Detect which cell encompasses the target text, then output its [X, Y] center coordinate. 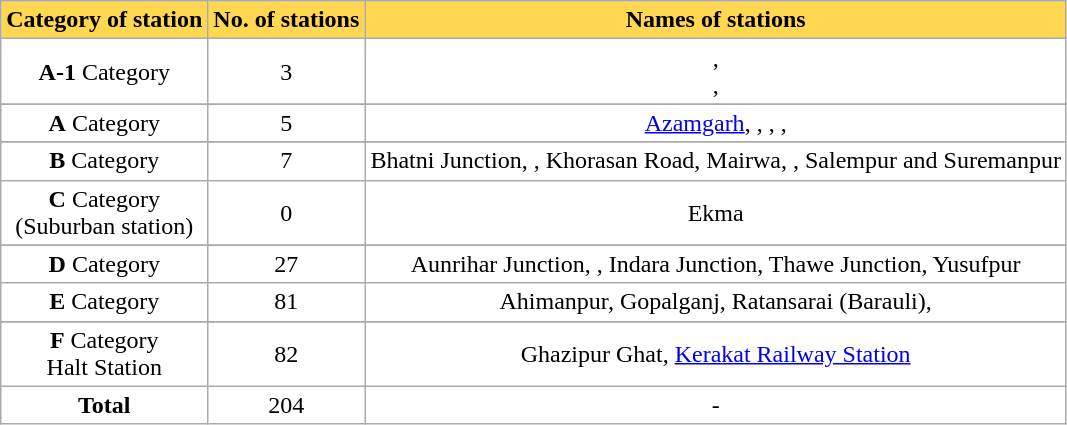
82 [286, 354]
204 [286, 405]
A Category [104, 123]
Aunrihar Junction, , Indara Junction, Thawe Junction, Yusufpur [716, 264]
B Category [104, 161]
7 [286, 161]
F CategoryHalt Station [104, 354]
0 [286, 212]
27 [286, 264]
Total [104, 405]
Names of stations [716, 20]
Category of station [104, 20]
C Category(Suburban station) [104, 212]
Bhatni Junction, , Khorasan Road, Mairwa, , Salempur and Suremanpur [716, 161]
5 [286, 123]
Ahimanpur, Gopalganj, Ratansarai (Barauli), [716, 302]
Azamgarh, , , , [716, 123]
E Category [104, 302]
D Category [104, 264]
Ghazipur Ghat, Kerakat Railway Station [716, 354]
,, [716, 72]
A-1 Category [104, 72]
- [716, 405]
3 [286, 72]
Ekma [716, 212]
No. of stations [286, 20]
81 [286, 302]
